Output the [X, Y] coordinate of the center of the cell containing the given text.  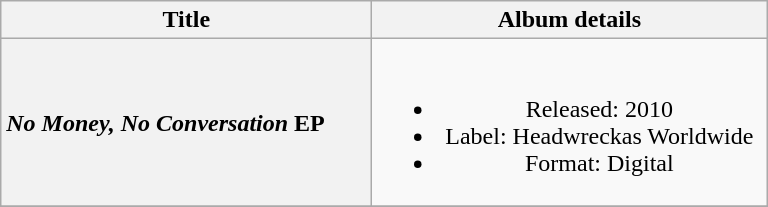
Released: 2010Label: Headwreckas WorldwideFormat: Digital [570, 122]
Title [186, 20]
No Money, No Conversation EP [186, 122]
Album details [570, 20]
